Search for the cell housing the specified text and yield its (x, y) center coordinate. 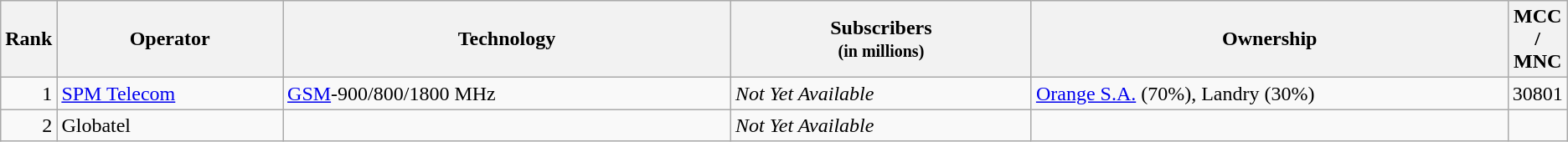
Ownership (1270, 39)
30801 (1538, 94)
Technology (508, 39)
1 (28, 94)
GSM-900/800/1800 MHz (508, 94)
Rank (28, 39)
Globatel (170, 125)
2 (28, 125)
SPM Telecom (170, 94)
Orange S.A. (70%), Landry (30%) (1270, 94)
Operator (170, 39)
Subscribers(in millions) (881, 39)
MCC / MNC (1538, 39)
